Locate the cell with the specified text and output its (X, Y) center coordinate. 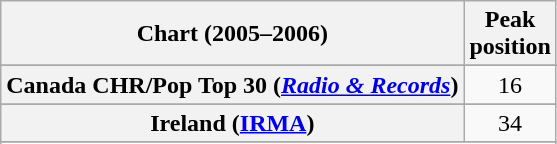
Peakposition (510, 34)
34 (510, 123)
Ireland (IRMA) (232, 123)
Canada CHR/Pop Top 30 (Radio & Records) (232, 85)
16 (510, 85)
Chart (2005–2006) (232, 34)
